Return the (x, y) coordinate for the center point of the cell that contains the specified text.  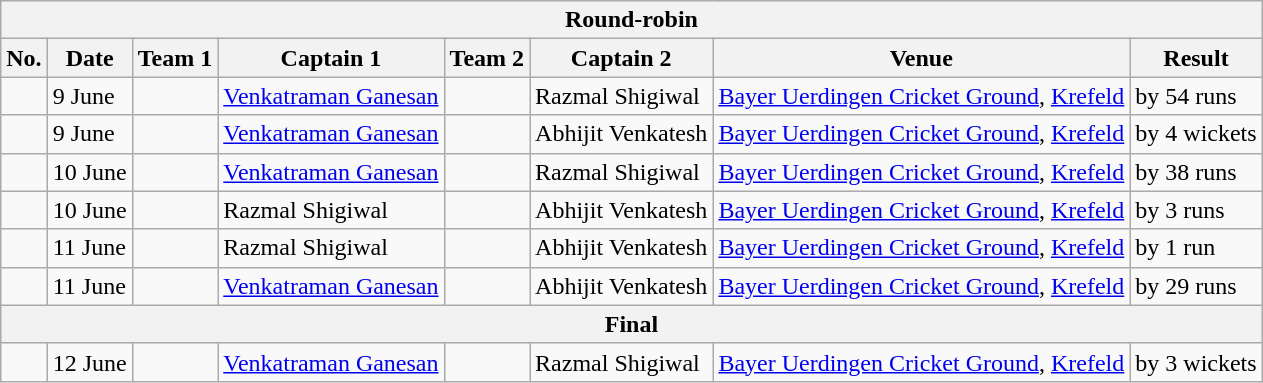
by 1 run (1196, 248)
by 29 runs (1196, 286)
No. (24, 58)
by 3 wickets (1196, 362)
Captain 1 (331, 58)
12 June (90, 362)
Result (1196, 58)
Captain 2 (622, 58)
Round-robin (632, 20)
Team 2 (487, 58)
by 4 wickets (1196, 134)
Final (632, 324)
by 38 runs (1196, 172)
Date (90, 58)
Team 1 (175, 58)
by 3 runs (1196, 210)
by 54 runs (1196, 96)
Venue (922, 58)
